Scan for the cell matching the given text and deliver its (x, y) coordinate at center. 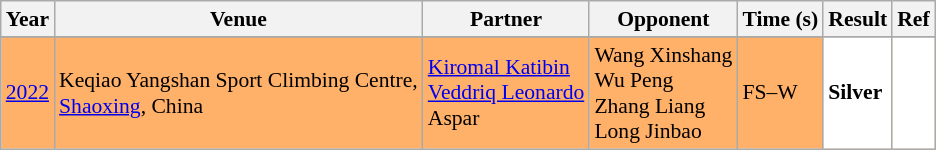
Opponent (663, 19)
Time (s) (780, 19)
FS–W (780, 93)
2022 (28, 93)
Keqiao Yangshan Sport Climbing Centre, Shaoxing, China (238, 93)
Partner (506, 19)
Kiromal Katibin Veddriq Leonardo Aspar (506, 93)
Year (28, 19)
Ref (913, 19)
Venue (238, 19)
Silver (858, 93)
Result (858, 19)
Wang Xinshang Wu Peng Zhang Liang Long Jinbao (663, 93)
